Identify which cell holds the provided text, then report its [x, y] central coordinate. 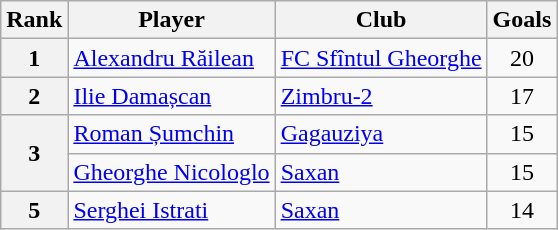
Serghei Istrati [172, 210]
Club [381, 20]
Ilie Damașcan [172, 96]
Gagauziya [381, 134]
5 [34, 210]
Rank [34, 20]
3 [34, 153]
Roman Șumchin [172, 134]
Player [172, 20]
14 [522, 210]
Gheorghe Nicologlo [172, 172]
20 [522, 58]
FC Sfîntul Gheorghe [381, 58]
1 [34, 58]
Alexandru Răilean [172, 58]
17 [522, 96]
Zimbru-2 [381, 96]
Goals [522, 20]
2 [34, 96]
